Scan for the cell matching the given text and deliver its [x, y] coordinate at center. 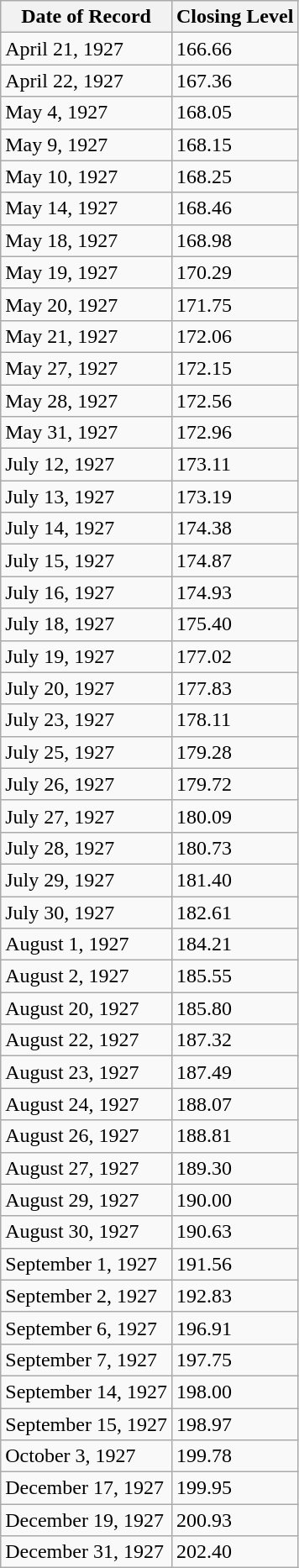
July 23, 1927 [87, 720]
August 29, 1927 [87, 1200]
177.83 [234, 688]
172.06 [234, 336]
167.36 [234, 81]
December 19, 1927 [87, 1520]
July 13, 1927 [87, 497]
May 28, 1927 [87, 401]
September 14, 1927 [87, 1392]
August 26, 1927 [87, 1136]
August 2, 1927 [87, 976]
179.72 [234, 784]
Closing Level [234, 17]
May 4, 1927 [87, 113]
August 27, 1927 [87, 1168]
184.21 [234, 944]
July 12, 1927 [87, 465]
July 28, 1927 [87, 848]
168.15 [234, 145]
168.46 [234, 208]
185.55 [234, 976]
August 20, 1927 [87, 1008]
172.15 [234, 368]
July 30, 1927 [87, 912]
190.63 [234, 1232]
196.91 [234, 1328]
May 31, 1927 [87, 433]
168.98 [234, 240]
May 9, 1927 [87, 145]
December 31, 1927 [87, 1552]
187.49 [234, 1072]
May 18, 1927 [87, 240]
172.56 [234, 401]
Date of Record [87, 17]
172.96 [234, 433]
188.07 [234, 1104]
173.19 [234, 497]
189.30 [234, 1168]
182.61 [234, 912]
December 17, 1927 [87, 1488]
190.00 [234, 1200]
August 1, 1927 [87, 944]
July 16, 1927 [87, 592]
170.29 [234, 272]
171.75 [234, 304]
May 27, 1927 [87, 368]
April 21, 1927 [87, 49]
September 6, 1927 [87, 1328]
168.25 [234, 176]
October 3, 1927 [87, 1456]
September 7, 1927 [87, 1360]
August 22, 1927 [87, 1040]
July 19, 1927 [87, 656]
August 30, 1927 [87, 1232]
July 25, 1927 [87, 752]
May 20, 1927 [87, 304]
September 2, 1927 [87, 1296]
174.87 [234, 560]
May 21, 1927 [87, 336]
August 24, 1927 [87, 1104]
May 19, 1927 [87, 272]
166.66 [234, 49]
177.02 [234, 656]
168.05 [234, 113]
178.11 [234, 720]
174.93 [234, 592]
174.38 [234, 529]
July 29, 1927 [87, 880]
July 14, 1927 [87, 529]
202.40 [234, 1552]
199.78 [234, 1456]
July 26, 1927 [87, 784]
175.40 [234, 624]
188.81 [234, 1136]
July 15, 1927 [87, 560]
200.93 [234, 1520]
September 1, 1927 [87, 1264]
August 23, 1927 [87, 1072]
September 15, 1927 [87, 1424]
173.11 [234, 465]
191.56 [234, 1264]
198.00 [234, 1392]
July 18, 1927 [87, 624]
198.97 [234, 1424]
April 22, 1927 [87, 81]
192.83 [234, 1296]
199.95 [234, 1488]
179.28 [234, 752]
May 10, 1927 [87, 176]
187.32 [234, 1040]
197.75 [234, 1360]
180.09 [234, 816]
185.80 [234, 1008]
May 14, 1927 [87, 208]
July 27, 1927 [87, 816]
July 20, 1927 [87, 688]
181.40 [234, 880]
180.73 [234, 848]
